Find where the given text appears and provide that cell's center as (X, Y) coordinate. 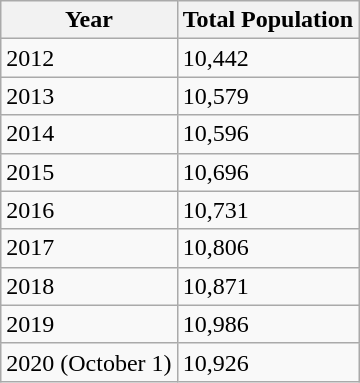
2014 (89, 134)
Total Population (268, 20)
10,731 (268, 210)
Year (89, 20)
2017 (89, 248)
2013 (89, 96)
2012 (89, 58)
10,986 (268, 324)
10,579 (268, 96)
10,596 (268, 134)
2020 (October 1) (89, 362)
2018 (89, 286)
10,806 (268, 248)
10,696 (268, 172)
2019 (89, 324)
10,871 (268, 286)
2015 (89, 172)
2016 (89, 210)
10,926 (268, 362)
10,442 (268, 58)
